Provide the [x, y] coordinate of the cell's center where the given text is located.  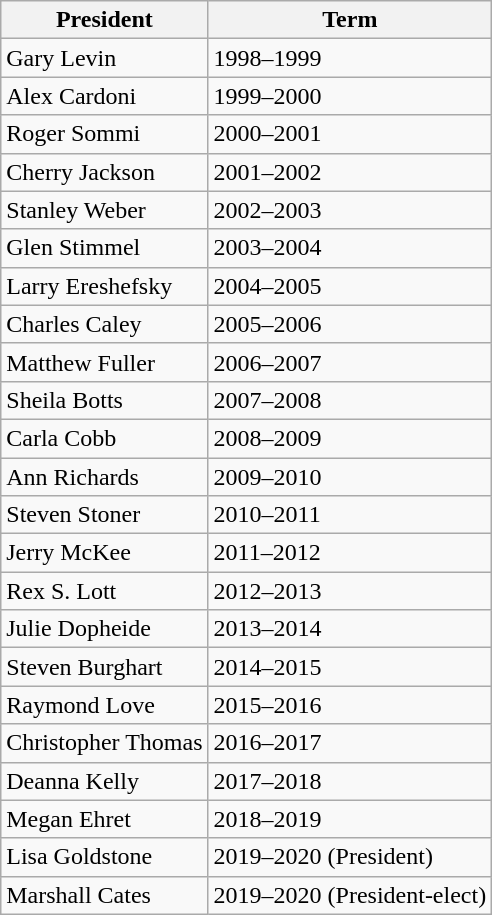
Roger Sommi [104, 134]
Carla Cobb [104, 438]
2005–2006 [350, 324]
2004–2005 [350, 286]
2000–2001 [350, 134]
Rex S. Lott [104, 591]
Steven Stoner [104, 515]
2018–2019 [350, 819]
Lisa Goldstone [104, 857]
2008–2009 [350, 438]
Julie Dopheide [104, 629]
Alex Cardoni [104, 96]
2007–2008 [350, 400]
2019–2020 (President) [350, 857]
Stanley Weber [104, 210]
Glen Stimmel [104, 248]
Marshall Cates [104, 895]
Larry Ereshefsky [104, 286]
Steven Burghart [104, 667]
President [104, 20]
2006–2007 [350, 362]
1999–2000 [350, 96]
2015–2016 [350, 705]
Term [350, 20]
2010–2011 [350, 515]
1998–1999 [350, 58]
2014–2015 [350, 667]
Raymond Love [104, 705]
Charles Caley [104, 324]
Christopher Thomas [104, 743]
2011–2012 [350, 553]
Deanna Kelly [104, 781]
2009–2010 [350, 477]
Megan Ehret [104, 819]
2013–2014 [350, 629]
Gary Levin [104, 58]
2016–2017 [350, 743]
2012–2013 [350, 591]
2001–2002 [350, 172]
2002–2003 [350, 210]
Cherry Jackson [104, 172]
2003–2004 [350, 248]
Sheila Botts [104, 400]
Ann Richards [104, 477]
Matthew Fuller [104, 362]
2019–2020 (President-elect) [350, 895]
2017–2018 [350, 781]
Jerry McKee [104, 553]
